Detect which cell encompasses the target text, then output its [X, Y] center coordinate. 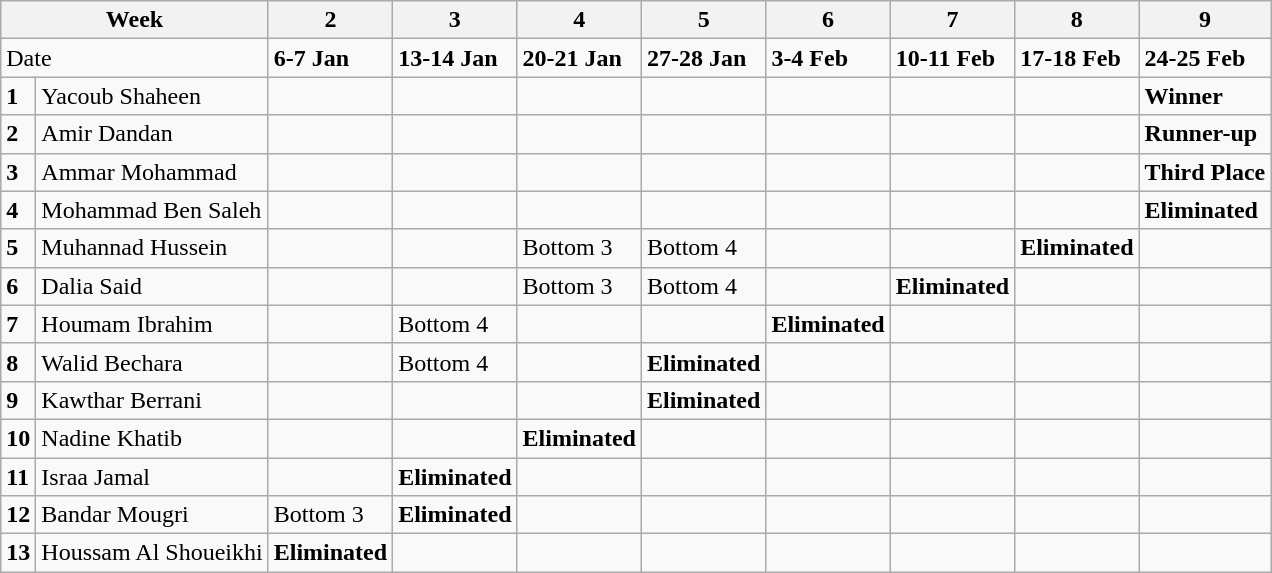
Dalia Said [152, 286]
Yacoub Shaheen [152, 96]
6-7 Jan [330, 58]
27-28 Jan [703, 58]
13-14 Jan [455, 58]
Mohammad Ben Saleh [152, 210]
11 [18, 477]
13 [18, 553]
Houmam Ibrahim [152, 324]
Muhannad Hussein [152, 248]
17-18 Feb [1077, 58]
Ammar Mohammad [152, 172]
Winner [1205, 96]
Amir Dandan [152, 134]
Nadine Khatib [152, 438]
10 [18, 438]
3-4 Feb [828, 58]
Week [134, 20]
Date [134, 58]
20-21 Jan [579, 58]
Third Place [1205, 172]
12 [18, 515]
Runner-up [1205, 134]
Kawthar Berrani [152, 400]
Bandar Mougri [152, 515]
Israa Jamal [152, 477]
Walid Bechara [152, 362]
24-25 Feb [1205, 58]
1 [18, 96]
10-11 Feb [952, 58]
Houssam Al Shoueikhi [152, 553]
